Capture the cell that displays the provided text and extract its (X, Y) central coordinate. 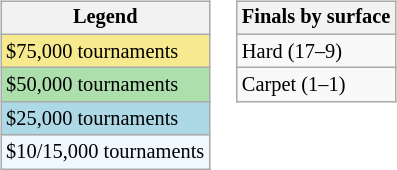
$25,000 tournaments (105, 119)
$75,000 tournaments (105, 51)
Hard (17–9) (316, 51)
$50,000 tournaments (105, 85)
Finals by surface (316, 18)
Carpet (1–1) (316, 85)
Legend (105, 18)
$10/15,000 tournaments (105, 152)
